Output the [x, y] coordinate of the center of the cell containing the given text.  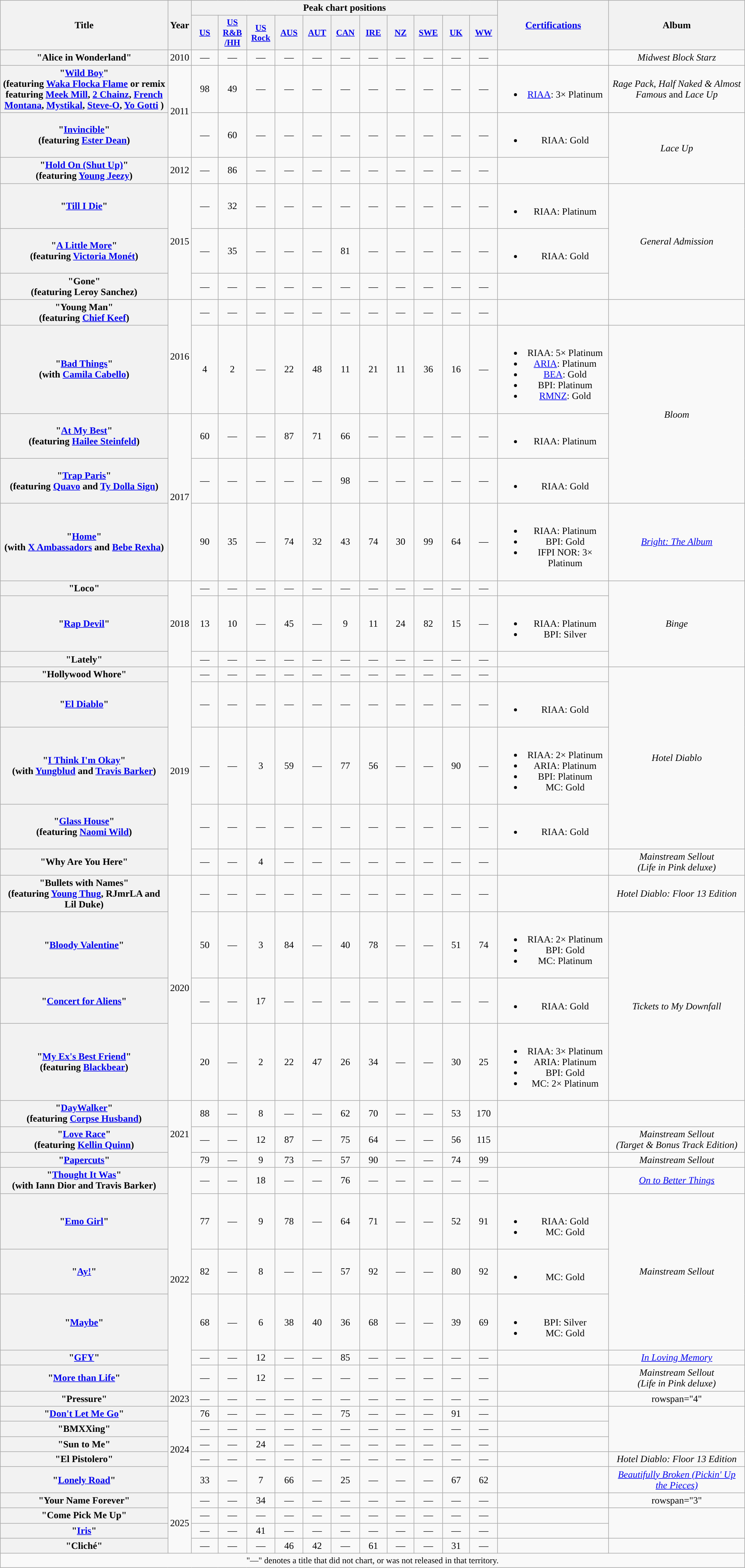
81 [345, 251]
18 [261, 1180]
50 [205, 945]
16 [456, 370]
BPI: SilverMC: Gold [553, 1322]
80 [456, 1272]
"GFY" [84, 1357]
39 [456, 1322]
UK [456, 33]
"Bullets with Names"(featuring Young Thug, RJmrLA and Lil Duke) [84, 893]
Midwest Block Starz [677, 57]
15 [456, 624]
51 [456, 945]
Bright: The Album [677, 542]
Peak chart positions [345, 8]
"Trap Paris"(featuring Quavo and Ty Dolla Sign) [84, 481]
47 [317, 1062]
2023 [180, 1399]
26 [345, 1062]
"Gone"(featuring Leroy Sanchez) [84, 287]
69 [484, 1322]
"A Little More"(featuring Victoria Monét) [84, 251]
"El Diablo" [84, 704]
"—" denotes a title that did not chart, or was not released in that territory. [372, 1560]
"Come Pick Me Up" [84, 1515]
"More than Life" [84, 1378]
33 [205, 1480]
2010 [180, 57]
RIAA: 3× PlatinumARIA: PlatinumBPI: GoldMC: 2× Platinum [553, 1062]
67 [456, 1480]
Bloom [677, 414]
2018 [180, 624]
"Hold On (Shut Up)"(featuring Young Jeezy) [84, 170]
2024 [180, 1449]
"Why Are You Here" [84, 862]
"Hollywood Whore" [84, 674]
Rage Pack, Half Naked & Almost Famous and Lace Up [677, 89]
Lace Up [677, 148]
Album [677, 25]
2012 [180, 170]
"Maybe" [84, 1322]
CAN [345, 33]
"Bad Things"(with Camila Cabello) [84, 370]
NZ [401, 33]
2020 [180, 988]
"BMXXing" [84, 1429]
"Love Race"(featuring Kellin Quinn) [84, 1140]
General Admission [677, 241]
"DayWalker"(featuring Corpse Husband) [84, 1113]
2021 [180, 1134]
17 [261, 1001]
"Loco" [84, 588]
USRock [261, 33]
13 [205, 624]
2025 [180, 1523]
86 [232, 170]
43 [345, 542]
88 [205, 1113]
38 [289, 1322]
"Invincible"(featuring Ester Dean) [84, 135]
2015 [180, 241]
79 [205, 1160]
20 [205, 1062]
10 [232, 624]
"Lonely Road" [84, 1480]
"Iris" [84, 1531]
"Home"(with X Ambassadors and Bebe Rexha) [84, 542]
MC: Gold [553, 1272]
On to Better Things [677, 1180]
Binge [677, 624]
"My Ex's Best Friend"(featuring Blackbear) [84, 1062]
WW [484, 33]
IRE [373, 33]
SWE [428, 33]
48 [317, 370]
7 [261, 1480]
115 [484, 1140]
"Cliché" [84, 1546]
Year [180, 25]
RIAA: PlatinumBPI: GoldIFPI NOR: 3× Platinum [553, 542]
45 [289, 624]
"Pressure" [84, 1399]
rowspan="3" [677, 1500]
2017 [180, 497]
31 [456, 1546]
170 [484, 1113]
53 [456, 1113]
RIAA: GoldMC: Gold [553, 1221]
Title [84, 25]
"Emo Girl" [84, 1221]
85 [345, 1357]
"Till I Die" [84, 206]
2016 [180, 356]
84 [289, 945]
Mainstream Sellout(Target & Bonus Track Edition) [677, 1140]
52 [456, 1221]
2022 [180, 1279]
Tickets to My Downfall [677, 1006]
Beautifully Broken (Pickin' Up the Pieces) [677, 1480]
"Papercuts" [84, 1160]
In Loving Memory [677, 1357]
6 [261, 1322]
"El Pistolero" [84, 1459]
"Ay!" [84, 1272]
rowspan="4" [677, 1399]
61 [373, 1546]
21 [373, 370]
US [205, 33]
AUS [289, 33]
49 [232, 89]
"Your Name Forever" [84, 1500]
Hotel Diablo [677, 758]
"Concert for Aliens" [84, 1001]
70 [373, 1113]
2019 [180, 771]
"Thought It Was"(with Iann Dior and Travis Barker) [84, 1180]
46 [289, 1546]
"I Think I'm Okay"(with Yungblud and Travis Barker) [84, 766]
Certifications [553, 25]
"Sun to Me" [84, 1444]
"Young Man"(featuring Chief Keef) [84, 312]
"Bloody Valentine" [84, 945]
"Alice in Wonderland" [84, 57]
"Rap Devil" [84, 624]
"At My Best"(featuring Hailee Steinfeld) [84, 436]
2011 [180, 111]
RIAA: 5× PlatinumARIA: PlatinumBEA: GoldBPI: PlatinumRMNZ: Gold [553, 370]
USR&B/HH [232, 33]
RIAA: 2× PlatinumARIA: PlatinumBPI: PlatinumMC: Gold [553, 766]
RIAA: PlatinumBPI: Silver [553, 624]
"Don't Let Me Go" [84, 1414]
"Lately" [84, 659]
"Glass House"(featuring Naomi Wild) [84, 827]
42 [317, 1546]
41 [261, 1531]
73 [289, 1160]
RIAA: 2× PlatinumBPI: GoldMC: Platinum [553, 945]
"Wild Boy"(featuring Waka Flocka Flame or remix featuring Meek Mill, 2 Chainz, French Montana, Mystikal, Steve-O, Yo Gotti ) [84, 89]
AUT [317, 33]
RIAA: 3× Platinum [553, 89]
59 [289, 766]
